Find where the given text appears and provide that cell's center as [x, y] coordinate. 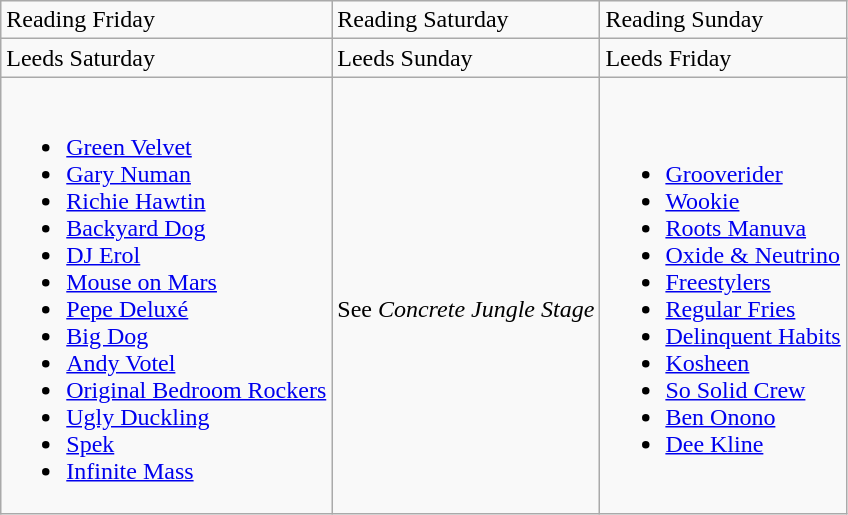
Reading Sunday [723, 20]
Reading Saturday [466, 20]
GrooveriderWookieRoots ManuvaOxide & NeutrinoFreestylersRegular FriesDelinquent HabitsKosheenSo Solid CrewBen OnonoDee Kline [723, 296]
Leeds Sunday [466, 58]
Leeds Saturday [166, 58]
Leeds Friday [723, 58]
Green VelvetGary NumanRichie HawtinBackyard DogDJ ErolMouse on MarsPepe DeluxéBig DogAndy VotelOriginal Bedroom RockersUgly DucklingSpekInfinite Mass [166, 296]
See Concrete Jungle Stage [466, 296]
Reading Friday [166, 20]
